Pinpoint the cell where the given text exists, returning its (x, y) midpoint coordinate. 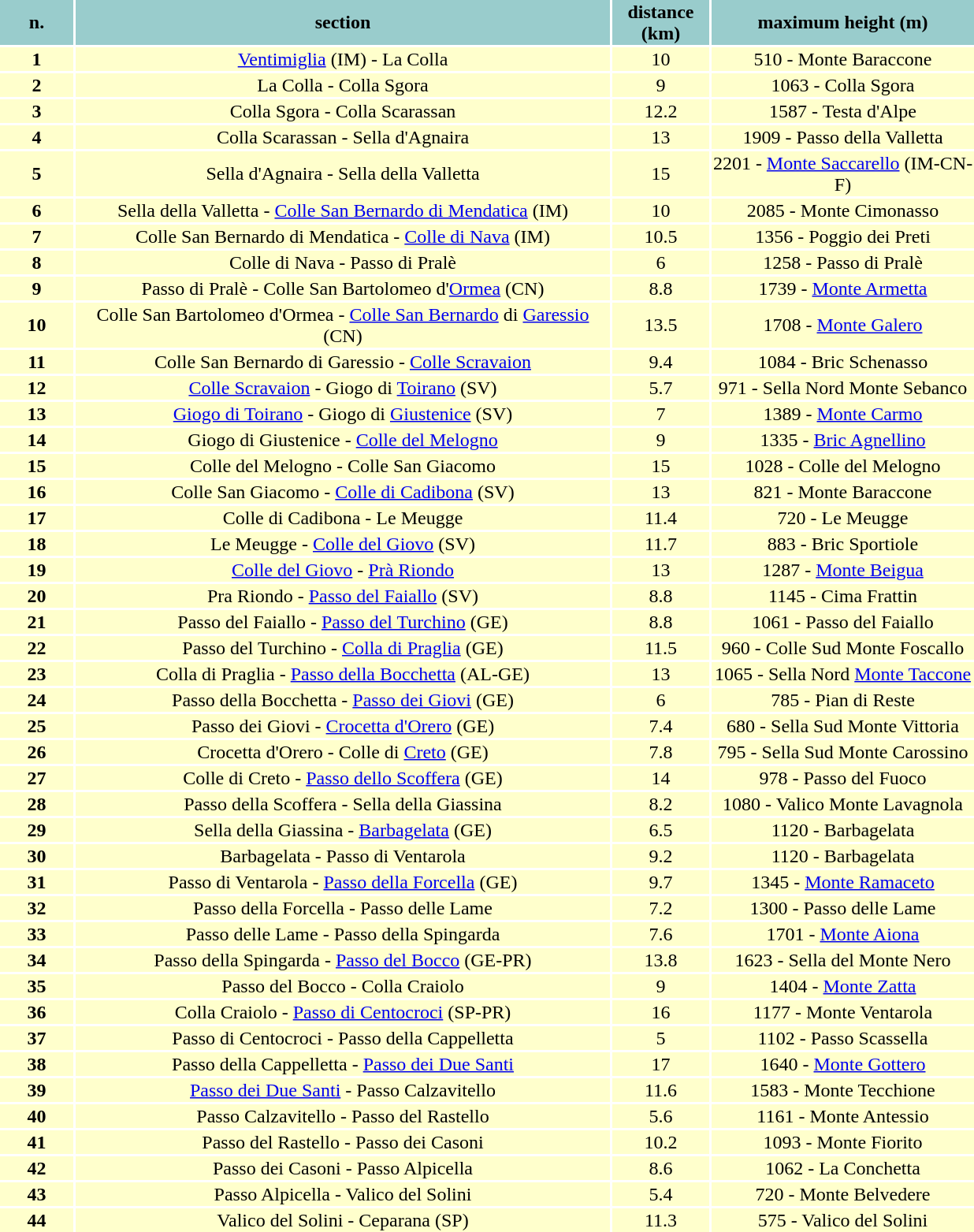
1028 - Colle del Melogno (843, 466)
33 (36, 934)
7.2 (660, 908)
Le Meugge - Colle del Giovo (SV) (343, 544)
39 (36, 1090)
Passo dei Giovi - Crocetta d'Orero (GE) (343, 726)
20 (36, 596)
38 (36, 1064)
32 (36, 908)
Ventimiglia (IM) - La Colla (343, 59)
19 (36, 570)
1102 - Passo Scassella (843, 1038)
Colla Sgora - Colla Scarassan (343, 111)
680 - Sella Sud Monte Vittoria (843, 726)
40 (36, 1116)
22 (36, 648)
1345 - Monte Ramaceto (843, 882)
Passo di Pralè - Colle San Bartolomeo d'Ormea (CN) (343, 288)
Passo Alpicella - Valico del Solini (343, 1194)
Passo di Centocroci - Passo della Cappelletta (343, 1038)
2201 - Monte Saccarello (IM-CN-F) (843, 173)
1356 - Poggio dei Preti (843, 236)
978 - Passo del Fuoco (843, 778)
2 (36, 85)
Passo della Forcella - Passo delle Lame (343, 908)
11.3 (660, 1220)
1583 - Monte Tecchione (843, 1090)
7.4 (660, 726)
13.8 (660, 960)
Passo della Cappelletta - Passo dei Due Santi (343, 1064)
720 - Le Meugge (843, 518)
960 - Colle Sud Monte Foscallo (843, 648)
Crocetta d'Orero - Colle di Creto (GE) (343, 752)
Passo del Bocco - Colla Craiolo (343, 986)
3 (36, 111)
23 (36, 674)
1404 - Monte Zatta (843, 986)
1145 - Cima Frattin (843, 596)
Giogo di Toirano - Giogo di Giustenice (SV) (343, 414)
1287 - Monte Beigua (843, 570)
Colle del Melogno - Colle San Giacomo (343, 466)
Colle San Giacomo - Colle di Cadibona (SV) (343, 492)
1063 - Colla Sgora (843, 85)
maximum height (m) (843, 22)
11 (36, 362)
1084 - Bric Schenasso (843, 362)
12.2 (660, 111)
Sella della Valletta - Colle San Bernardo di Mendatica (IM) (343, 210)
11.4 (660, 518)
575 - Valico del Solini (843, 1220)
29 (36, 830)
37 (36, 1038)
21 (36, 622)
821 - Monte Baraccone (843, 492)
Colle di Creto - Passo dello Scoffera (GE) (343, 778)
41 (36, 1142)
12 (36, 388)
1093 - Monte Fiorito (843, 1142)
8.2 (660, 804)
1623 - Sella del Monte Nero (843, 960)
Colle di Nava - Passo di Pralè (343, 262)
Passo delle Lame - Passo della Spingarda (343, 934)
1708 - Monte Galero (843, 325)
43 (36, 1194)
11.6 (660, 1090)
1061 - Passo del Faiallo (843, 622)
8 (36, 262)
27 (36, 778)
11.7 (660, 544)
1161 - Monte Antessio (843, 1116)
n. (36, 22)
Colla Craiolo - Passo di Centocroci (SP-PR) (343, 1012)
26 (36, 752)
Colla Scarassan - Sella d'Agnaira (343, 137)
10.2 (660, 1142)
13.5 (660, 325)
5.7 (660, 388)
1300 - Passo delle Lame (843, 908)
Passo del Rastello - Passo dei Casoni (343, 1142)
Passo della Spingarda - Passo del Bocco (GE-PR) (343, 960)
25 (36, 726)
34 (36, 960)
10.5 (660, 236)
Colle San Bernardo di Mendatica - Colle di Nava (IM) (343, 236)
795 - Sella Sud Monte Carossino (843, 752)
42 (36, 1168)
7.8 (660, 752)
1177 - Monte Ventarola (843, 1012)
7.6 (660, 934)
distance (km) (660, 22)
8.6 (660, 1168)
Colle del Giovo - Prà Riondo (343, 570)
Giogo di Giustenice - Colle del Melogno (343, 440)
1335 - Bric Agnellino (843, 440)
Pra Riondo - Passo del Faiallo (SV) (343, 596)
4 (36, 137)
510 - Monte Baraccone (843, 59)
Colle di Cadibona - Le Meugge (343, 518)
Passo dei Due Santi - Passo Calzavitello (343, 1090)
35 (36, 986)
Passo della Scoffera - Sella della Giassina (343, 804)
1258 - Passo di Pralè (843, 262)
971 - Sella Nord Monte Sebanco (843, 388)
883 - Bric Sportiole (843, 544)
Barbagelata - Passo di Ventarola (343, 856)
30 (36, 856)
Passo del Turchino - Colla di Praglia (GE) (343, 648)
Passo del Faiallo - Passo del Turchino (GE) (343, 622)
9.4 (660, 362)
La Colla - Colla Sgora (343, 85)
5.4 (660, 1194)
Sella della Giassina - Barbagelata (GE) (343, 830)
Passo Calzavitello - Passo del Rastello (343, 1116)
5.6 (660, 1116)
Passo di Ventarola - Passo della Forcella (GE) (343, 882)
1065 - Sella Nord Monte Taccone (843, 674)
9.2 (660, 856)
1080 - Valico Monte Lavagnola (843, 804)
section (343, 22)
24 (36, 700)
Sella d'Agnaira - Sella della Valletta (343, 173)
1062 - La Conchetta (843, 1168)
785 - Pian di Reste (843, 700)
11.5 (660, 648)
9.7 (660, 882)
1389 - Monte Carmo (843, 414)
31 (36, 882)
18 (36, 544)
Valico del Solini - Ceparana (SP) (343, 1220)
1701 - Monte Aiona (843, 934)
Passo della Bocchetta - Passo dei Giovi (GE) (343, 700)
Colle Scravaion - Giogo di Toirano (SV) (343, 388)
6.5 (660, 830)
28 (36, 804)
1739 - Monte Armetta (843, 288)
Colle San Bartolomeo d'Ormea - Colle San Bernardo di Garessio (CN) (343, 325)
Colla di Praglia - Passo della Bocchetta (AL-GE) (343, 674)
1587 - Testa d'Alpe (843, 111)
1909 - Passo della Valletta (843, 137)
36 (36, 1012)
720 - Monte Belvedere (843, 1194)
Colle San Bernardo di Garessio - Colle Scravaion (343, 362)
44 (36, 1220)
1640 - Monte Gottero (843, 1064)
Passo dei Casoni - Passo Alpicella (343, 1168)
2085 - Monte Cimonasso (843, 210)
1 (36, 59)
